Determine the [X, Y] coordinate at the center of the cell enclosing the given text.  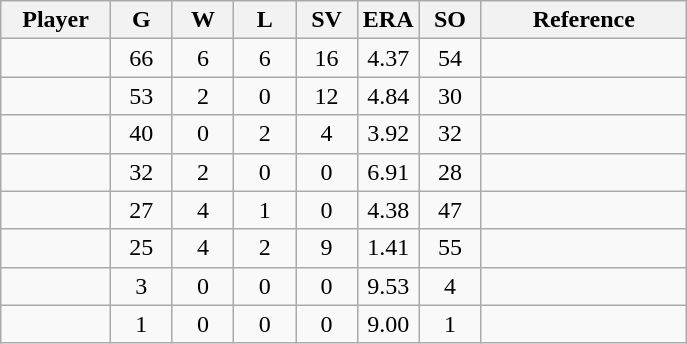
66 [141, 58]
Player [56, 20]
16 [327, 58]
W [203, 20]
55 [450, 248]
9.00 [388, 324]
4.37 [388, 58]
40 [141, 134]
4.84 [388, 96]
47 [450, 210]
9.53 [388, 286]
1.41 [388, 248]
4.38 [388, 210]
54 [450, 58]
25 [141, 248]
30 [450, 96]
6.91 [388, 172]
53 [141, 96]
ERA [388, 20]
SO [450, 20]
G [141, 20]
3.92 [388, 134]
28 [450, 172]
27 [141, 210]
SV [327, 20]
3 [141, 286]
Reference [584, 20]
12 [327, 96]
9 [327, 248]
L [265, 20]
